Locate the cell with the specified text and output its [X, Y] center coordinate. 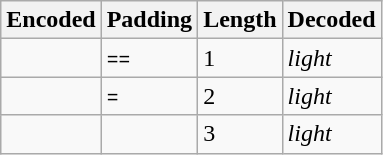
== [149, 58]
1 [240, 58]
Encoded [51, 20]
Length [240, 20]
Decoded [332, 20]
3 [240, 134]
2 [240, 96]
Padding [149, 20]
= [149, 96]
